Find where the given text appears and provide that cell's center as [X, Y] coordinate. 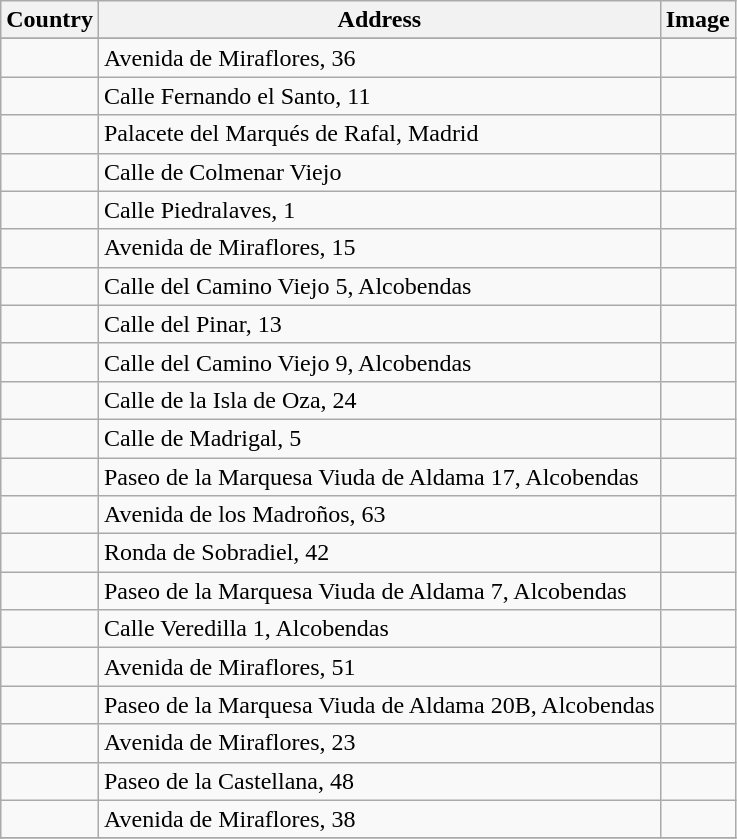
Calle del Camino Viejo 5, Alcobendas [379, 286]
Calle del Pinar, 13 [379, 324]
Calle Veredilla 1, Alcobendas [379, 629]
Avenida de Miraflores, 23 [379, 743]
Avenida de Miraflores, 15 [379, 248]
Paseo de la Marquesa Viuda de Aldama 20B, Alcobendas [379, 705]
Calle del Camino Viejo 9, Alcobendas [379, 362]
Paseo de la Castellana, 48 [379, 781]
Avenida de Miraflores, 38 [379, 819]
Avenida de Miraflores, 51 [379, 667]
Palacete del Marqués de Rafal, Madrid [379, 134]
Paseo de la Marquesa Viuda de Aldama 7, Alcobendas [379, 591]
Calle de la Isla de Oza, 24 [379, 400]
Avenida de Miraflores, 36 [379, 58]
Calle de Madrigal, 5 [379, 438]
Calle Fernando el Santo, 11 [379, 96]
Address [379, 20]
Country [50, 20]
Calle Piedralaves, 1 [379, 210]
Ronda de Sobradiel, 42 [379, 553]
Calle de Colmenar Viejo [379, 172]
Paseo de la Marquesa Viuda de Aldama 17, Alcobendas [379, 477]
Avenida de los Madroños, 63 [379, 515]
Image [698, 20]
